Determine the [X, Y] coordinate at the center of the cell enclosing the given text.  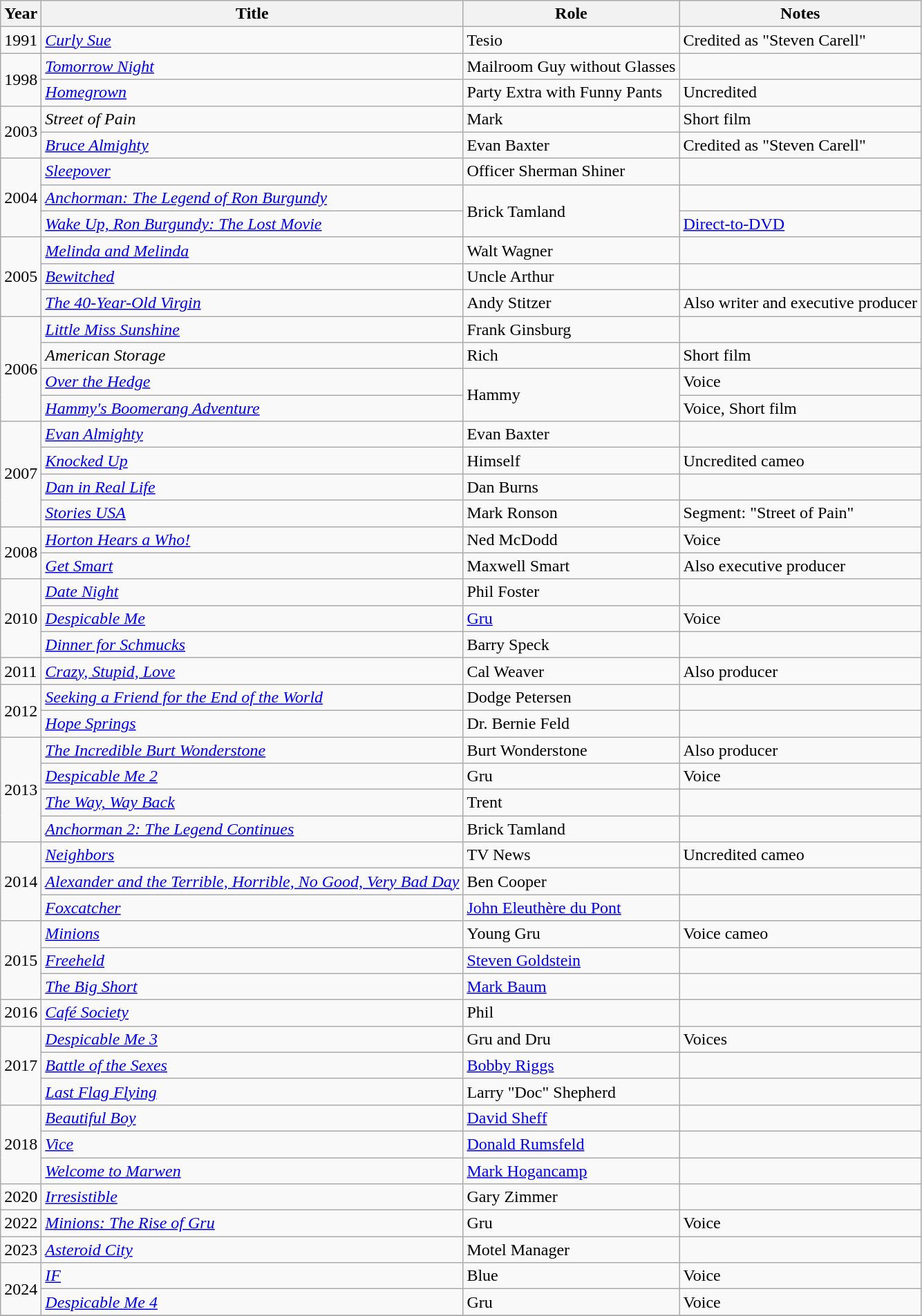
Burt Wonderstone [571, 750]
Dan Burns [571, 487]
2012 [21, 710]
Also writer and executive producer [800, 303]
Melinda and Melinda [252, 250]
Minions: The Rise of Gru [252, 1223]
The 40-Year-Old Virgin [252, 303]
2013 [21, 789]
Last Flag Flying [252, 1091]
American Storage [252, 356]
Larry "Doc" Shepherd [571, 1091]
Anchorman 2: The Legend Continues [252, 829]
Uncredited [800, 93]
Andy Stitzer [571, 303]
Evan Almighty [252, 435]
Freeheld [252, 960]
Seeking a Friend for the End of the World [252, 697]
2020 [21, 1197]
Voice cameo [800, 934]
Anchorman: The Legend of Ron Burgundy [252, 198]
2003 [21, 132]
Sleepover [252, 171]
Gru and Dru [571, 1039]
Direct-to-DVD [800, 224]
Minions [252, 934]
Bruce Almighty [252, 145]
Cal Weaver [571, 671]
Uncle Arthur [571, 276]
2014 [21, 881]
Welcome to Marwen [252, 1171]
Knocked Up [252, 461]
Gary Zimmer [571, 1197]
Walt Wagner [571, 250]
Vice [252, 1144]
Mark [571, 119]
Also executive producer [800, 566]
IF [252, 1276]
TV News [571, 855]
Mark Ronson [571, 513]
Battle of the Sexes [252, 1065]
Dodge Petersen [571, 697]
2010 [21, 618]
2007 [21, 474]
Despicable Me 4 [252, 1302]
Dr. Bernie Feld [571, 723]
Motel Manager [571, 1250]
Horton Hears a Who! [252, 540]
2022 [21, 1223]
Irresistible [252, 1197]
Frank Ginsburg [571, 330]
Date Night [252, 592]
Curly Sue [252, 40]
Title [252, 14]
Barry Speck [571, 645]
Little Miss Sunshine [252, 330]
Stories USA [252, 513]
Despicable Me 2 [252, 776]
Neighbors [252, 855]
Maxwell Smart [571, 566]
Beautiful Boy [252, 1118]
1991 [21, 40]
Get Smart [252, 566]
Officer Sherman Shiner [571, 171]
Mailroom Guy without Glasses [571, 66]
2011 [21, 671]
Hammy [571, 395]
Dinner for Schmucks [252, 645]
Over the Hedge [252, 382]
Mark Hogancamp [571, 1171]
Bobby Riggs [571, 1065]
David Sheff [571, 1118]
Asteroid City [252, 1250]
The Big Short [252, 986]
Dan in Real Life [252, 487]
Voices [800, 1039]
Homegrown [252, 93]
2024 [21, 1289]
Mark Baum [571, 986]
The Way, Way Back [252, 803]
Foxcatcher [252, 908]
Rich [571, 356]
2023 [21, 1250]
John Eleuthère du Pont [571, 908]
Steven Goldstein [571, 960]
Party Extra with Funny Pants [571, 93]
2016 [21, 1013]
2005 [21, 276]
Role [571, 14]
Wake Up, Ron Burgundy: The Lost Movie [252, 224]
Notes [800, 14]
2018 [21, 1144]
The Incredible Burt Wonderstone [252, 750]
Hammy's Boomerang Adventure [252, 408]
Street of Pain [252, 119]
Segment: "Street of Pain" [800, 513]
Ned McDodd [571, 540]
Hope Springs [252, 723]
Tomorrow Night [252, 66]
Despicable Me [252, 618]
2015 [21, 960]
Despicable Me 3 [252, 1039]
Crazy, Stupid, Love [252, 671]
Ben Cooper [571, 881]
1998 [21, 79]
2008 [21, 553]
Blue [571, 1276]
Trent [571, 803]
Bewitched [252, 276]
Donald Rumsfeld [571, 1144]
2004 [21, 198]
Phil [571, 1013]
Café Society [252, 1013]
Himself [571, 461]
Year [21, 14]
Young Gru [571, 934]
2017 [21, 1065]
Tesio [571, 40]
Phil Foster [571, 592]
Voice, Short film [800, 408]
2006 [21, 369]
Alexander and the Terrible, Horrible, No Good, Very Bad Day [252, 881]
